Locate the cell with the specified text and output its (x, y) center coordinate. 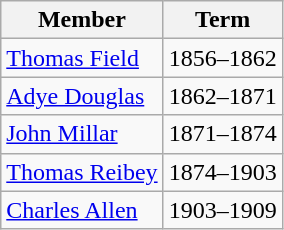
1856–1862 (222, 58)
1903–1909 (222, 210)
1871–1874 (222, 134)
1862–1871 (222, 96)
Term (222, 20)
Member (82, 20)
1874–1903 (222, 172)
Thomas Field (82, 58)
Thomas Reibey (82, 172)
John Millar (82, 134)
Adye Douglas (82, 96)
Charles Allen (82, 210)
